Locate the cell with the specified text and output its (x, y) center coordinate. 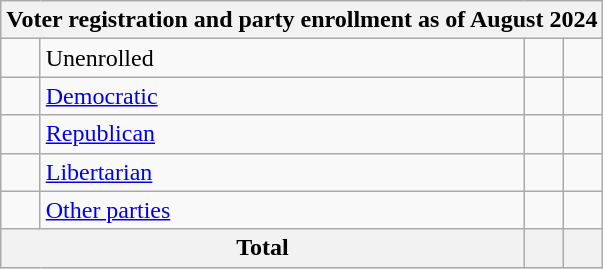
Republican (282, 134)
Voter registration and party enrollment as of August 2024 (302, 20)
Unenrolled (282, 58)
Other parties (282, 210)
Libertarian (282, 172)
Democratic (282, 96)
Total (262, 248)
